Scan for the cell matching the given text and deliver its [x, y] coordinate at center. 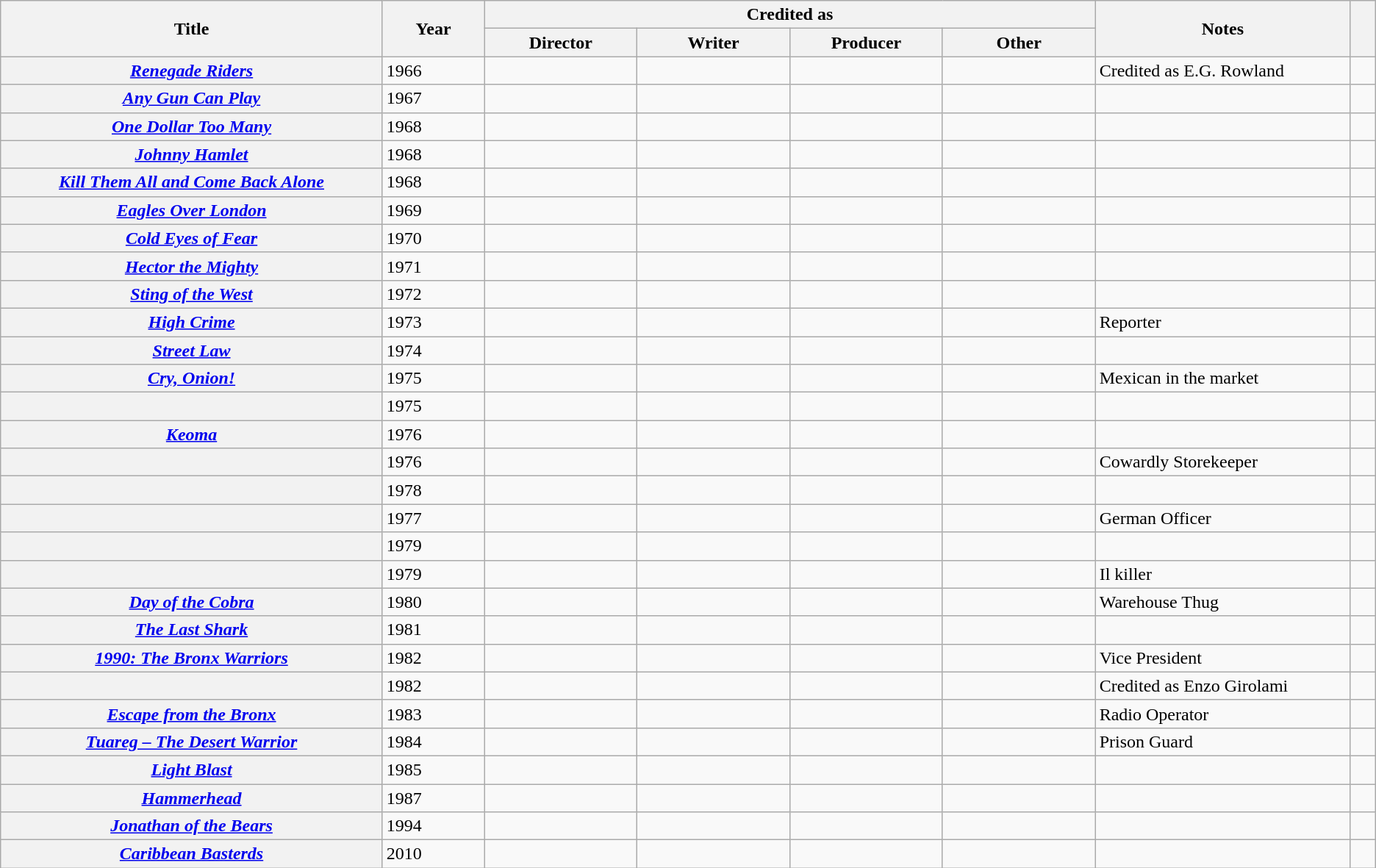
1990: The Bronx Warriors [192, 658]
Vice President [1222, 658]
Producer [867, 43]
1987 [434, 797]
Writer [714, 43]
Title [192, 29]
Year [434, 29]
Hammerhead [192, 797]
1978 [434, 490]
Day of the Cobra [192, 602]
High Crime [192, 322]
1973 [434, 322]
One Dollar Too Many [192, 126]
Hector the Mighty [192, 266]
1966 [434, 71]
1971 [434, 266]
Caribbean Basterds [192, 854]
1972 [434, 294]
The Last Shark [192, 630]
Credited as [789, 15]
1967 [434, 98]
Radio Operator [1222, 714]
Sting of the West [192, 294]
Keoma [192, 434]
Cry, Onion! [192, 379]
2010 [434, 854]
Renegade Riders [192, 71]
Kill Them All and Come Back Alone [192, 182]
Any Gun Can Play [192, 98]
Eagles Over London [192, 210]
Street Law [192, 351]
1970 [434, 238]
Prison Guard [1222, 742]
Other [1019, 43]
Warehouse Thug [1222, 602]
Jonathan of the Bears [192, 826]
1969 [434, 210]
1977 [434, 518]
Credited as Enzo Girolami [1222, 686]
Johnny Hamlet [192, 154]
Mexican in the market [1222, 379]
Cold Eyes of Fear [192, 238]
Director [561, 43]
Light Blast [192, 770]
1994 [434, 826]
1981 [434, 630]
Reporter [1222, 322]
1985 [434, 770]
Notes [1222, 29]
1980 [434, 602]
1983 [434, 714]
1974 [434, 351]
Tuareg – The Desert Warrior [192, 742]
Escape from the Bronx [192, 714]
German Officer [1222, 518]
Credited as E.G. Rowland [1222, 71]
1984 [434, 742]
Cowardly Storekeeper [1222, 462]
Il killer [1222, 574]
